Scan for the cell matching the given text and deliver its (X, Y) coordinate at center. 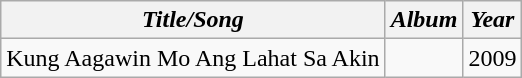
Title/Song (193, 20)
Album (424, 20)
2009 (492, 58)
Year (492, 20)
Kung Aagawin Mo Ang Lahat Sa Akin (193, 58)
